From the cell containing the given text, extract its center point as [X, Y] coordinate. 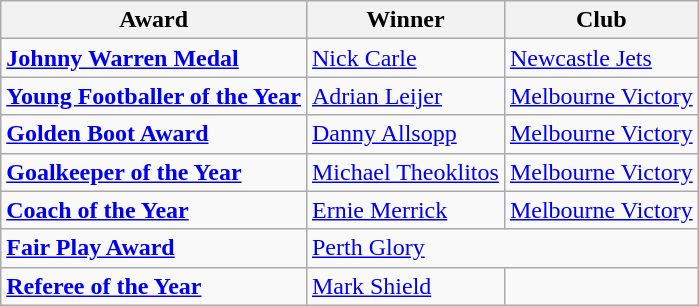
Award [154, 20]
Danny Allsopp [405, 134]
Coach of the Year [154, 210]
Newcastle Jets [601, 58]
Nick Carle [405, 58]
Johnny Warren Medal [154, 58]
Adrian Leijer [405, 96]
Ernie Merrick [405, 210]
Fair Play Award [154, 248]
Young Footballer of the Year [154, 96]
Referee of the Year [154, 286]
Mark Shield [405, 286]
Winner [405, 20]
Club [601, 20]
Perth Glory [502, 248]
Michael Theoklitos [405, 172]
Golden Boot Award [154, 134]
Goalkeeper of the Year [154, 172]
